Extract the [x, y] coordinate from the center of the cell holding the provided text.  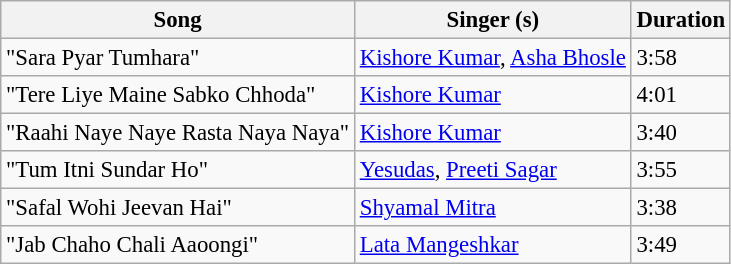
"Sara Pyar Tumhara" [178, 58]
3:38 [680, 208]
Kishore Kumar, Asha Bhosle [492, 58]
"Raahi Naye Naye Rasta Naya Naya" [178, 133]
Lata Mangeshkar [492, 245]
3:55 [680, 170]
Duration [680, 20]
"Jab Chaho Chali Aaoongi" [178, 245]
3:40 [680, 133]
"Tere Liye Maine Sabko Chhoda" [178, 95]
3:58 [680, 58]
3:49 [680, 245]
"Safal Wohi Jeevan Hai" [178, 208]
Shyamal Mitra [492, 208]
Singer (s) [492, 20]
Yesudas, Preeti Sagar [492, 170]
Song [178, 20]
"Tum Itni Sundar Ho" [178, 170]
4:01 [680, 95]
